Detect which cell encompasses the target text, then output its [X, Y] center coordinate. 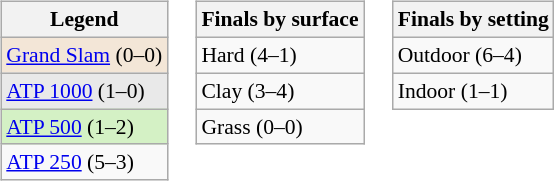
Outdoor (6–4) [474, 55]
Legend [84, 20]
Finals by setting [474, 20]
ATP 250 (5–3) [84, 162]
Grass (0–0) [280, 127]
ATP 1000 (1–0) [84, 91]
Indoor (1–1) [474, 91]
Finals by surface [280, 20]
ATP 500 (1–2) [84, 127]
Grand Slam (0–0) [84, 55]
Hard (4–1) [280, 55]
Clay (3–4) [280, 91]
